Locate the cell with the specified text and output its (X, Y) center coordinate. 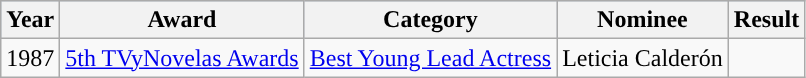
Category (430, 20)
Best Young Lead Actress (430, 58)
Nominee (643, 20)
Year (30, 20)
Result (766, 20)
Leticia Calderón (643, 58)
5th TVyNovelas Awards (182, 58)
1987 (30, 58)
Award (182, 20)
